Capture the cell that displays the provided text and extract its [x, y] central coordinate. 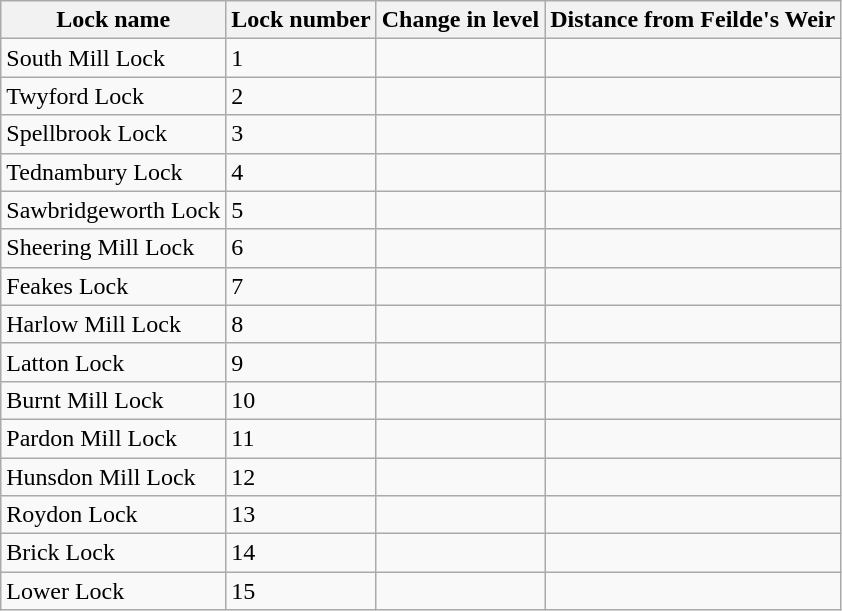
Distance from Feilde's Weir [693, 20]
Latton Lock [114, 362]
Lock name [114, 20]
9 [301, 362]
3 [301, 134]
Burnt Mill Lock [114, 400]
1 [301, 58]
8 [301, 324]
Sawbridgeworth Lock [114, 210]
Sheering Mill Lock [114, 248]
Feakes Lock [114, 286]
7 [301, 286]
2 [301, 96]
Tednambury Lock [114, 172]
11 [301, 438]
14 [301, 553]
13 [301, 515]
South Mill Lock [114, 58]
10 [301, 400]
15 [301, 591]
5 [301, 210]
12 [301, 477]
Spellbrook Lock [114, 134]
Twyford Lock [114, 96]
Brick Lock [114, 553]
Hunsdon Mill Lock [114, 477]
Lower Lock [114, 591]
Pardon Mill Lock [114, 438]
Lock number [301, 20]
Harlow Mill Lock [114, 324]
Change in level [460, 20]
6 [301, 248]
4 [301, 172]
Roydon Lock [114, 515]
